Pinpoint the cell where the given text exists, returning its (X, Y) midpoint coordinate. 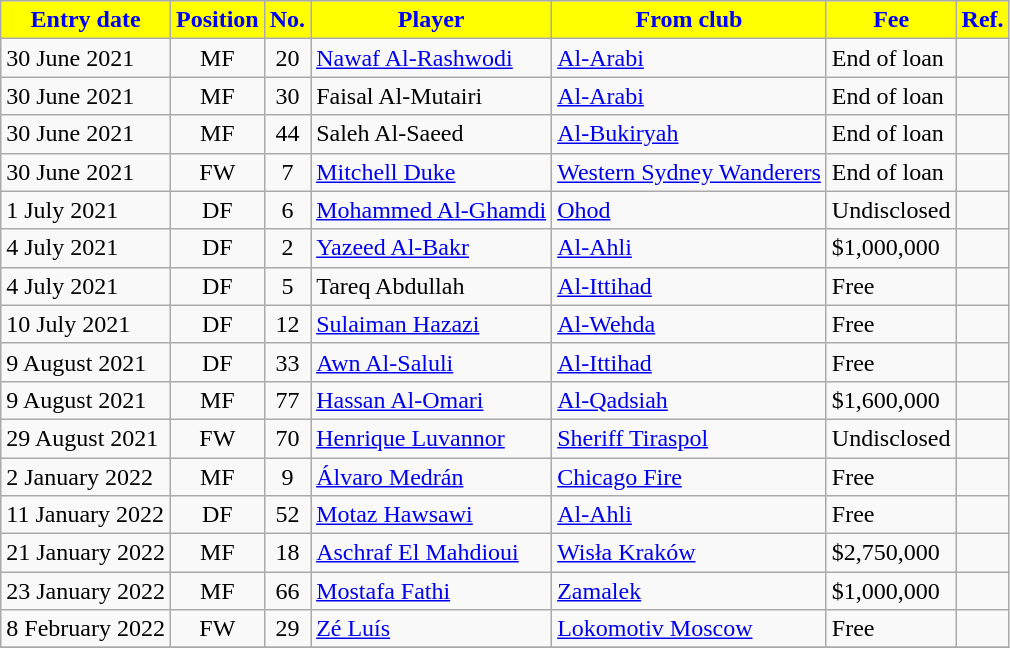
From club (690, 20)
1 July 2021 (86, 210)
Faisal Al-Mutairi (432, 96)
Álvaro Medrán (432, 477)
29 August 2021 (86, 438)
Nawaf Al-Rashwodi (432, 58)
77 (287, 400)
$2,750,000 (891, 553)
Western Sydney Wanderers (690, 172)
11 January 2022 (86, 515)
Fee (891, 20)
Henrique Luvannor (432, 438)
Player (432, 20)
30 (287, 96)
Zamalek (690, 591)
33 (287, 362)
21 January 2022 (86, 553)
Lokomotiv Moscow (690, 629)
5 (287, 286)
$1,600,000 (891, 400)
Sulaiman Hazazi (432, 324)
Mostafa Fathi (432, 591)
Motaz Hawsawi (432, 515)
Tareq Abdullah (432, 286)
10 July 2021 (86, 324)
No. (287, 20)
8 February 2022 (86, 629)
Mohammed Al-Ghamdi (432, 210)
Chicago Fire (690, 477)
Al-Bukiryah (690, 134)
Wisła Kraków (690, 553)
66 (287, 591)
2 (287, 248)
44 (287, 134)
12 (287, 324)
7 (287, 172)
Zé Luís (432, 629)
Mitchell Duke (432, 172)
9 (287, 477)
Entry date (86, 20)
6 (287, 210)
Hassan Al-Omari (432, 400)
52 (287, 515)
Al-Wehda (690, 324)
Yazeed Al-Bakr (432, 248)
70 (287, 438)
Aschraf El Mahdioui (432, 553)
Position (217, 20)
2 January 2022 (86, 477)
Ohod (690, 210)
Saleh Al-Saeed (432, 134)
Sheriff Tiraspol (690, 438)
18 (287, 553)
Ref. (982, 20)
23 January 2022 (86, 591)
29 (287, 629)
20 (287, 58)
Al-Qadsiah (690, 400)
Awn Al-Saluli (432, 362)
